Determine the [X, Y] coordinate at the center of the cell enclosing the given text.  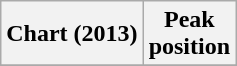
Chart (2013) [72, 34]
Peakposition [189, 34]
